For the text-containing cell, return its midpoint in [X, Y] coordinate format. 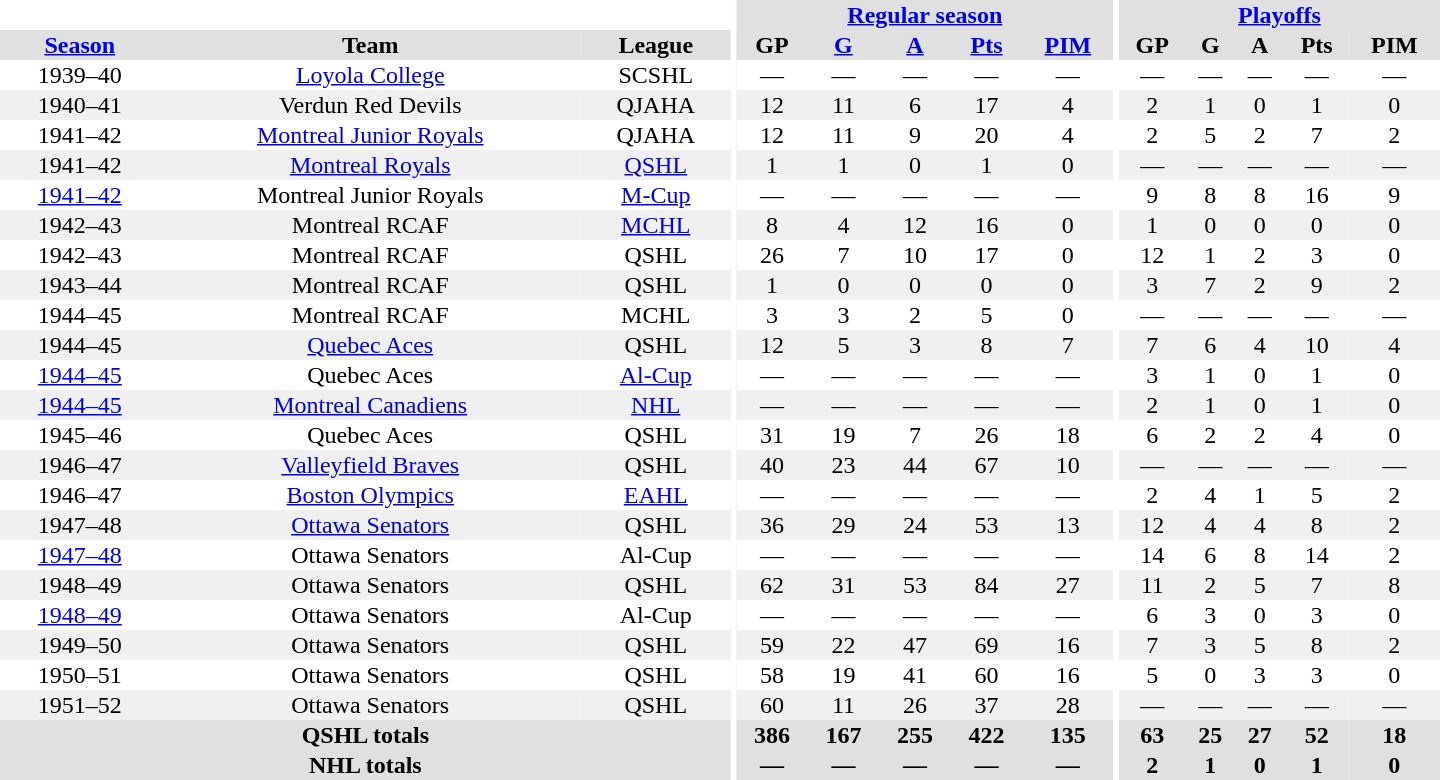
Montreal Royals [370, 165]
Playoffs [1280, 15]
1949–50 [80, 645]
63 [1152, 735]
84 [987, 585]
135 [1068, 735]
422 [987, 735]
M-Cup [656, 195]
69 [987, 645]
1939–40 [80, 75]
58 [772, 675]
SCSHL [656, 75]
22 [844, 645]
167 [844, 735]
Regular season [924, 15]
255 [915, 735]
59 [772, 645]
36 [772, 525]
1950–51 [80, 675]
29 [844, 525]
47 [915, 645]
Verdun Red Devils [370, 105]
52 [1317, 735]
Boston Olympics [370, 495]
1943–44 [80, 285]
Montreal Canadiens [370, 405]
25 [1211, 735]
62 [772, 585]
Loyola College [370, 75]
NHL totals [366, 765]
67 [987, 465]
23 [844, 465]
37 [987, 705]
44 [915, 465]
1945–46 [80, 435]
13 [1068, 525]
41 [915, 675]
EAHL [656, 495]
20 [987, 135]
QSHL totals [366, 735]
Team [370, 45]
28 [1068, 705]
386 [772, 735]
Season [80, 45]
Valleyfield Braves [370, 465]
League [656, 45]
1951–52 [80, 705]
24 [915, 525]
40 [772, 465]
NHL [656, 405]
1940–41 [80, 105]
